Return [x, y] of the center of cell containing provided text 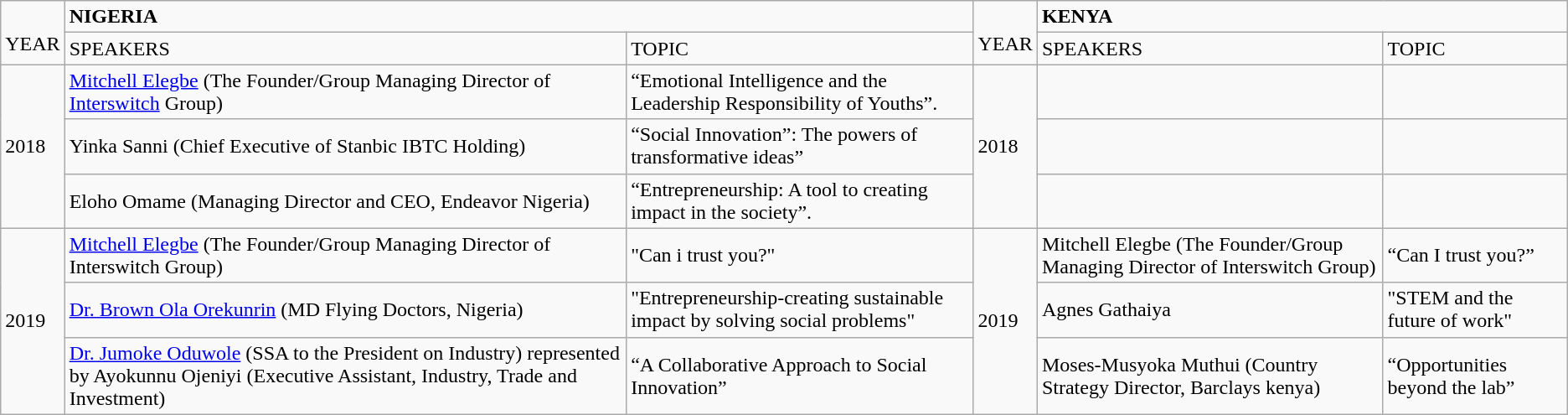
“Emotional Intelligence and the Leadership Responsibility of Youths”. [800, 92]
"STEM and the future of work" [1475, 310]
"Entrepreneurship-creating sustainable impact by solving social problems" [800, 310]
Agnes Gathaiya [1210, 310]
Moses-Musyoka Muthui (Country Strategy Director, Barclays kenya) [1210, 376]
Dr. Brown Ola Orekunrin (MD Flying Doctors, Nigeria) [345, 310]
KENYA [1302, 17]
Dr. Jumoke Oduwole (SSA to the President on Industry) represented by Ayokunnu Ojeniyi (Executive Assistant, Industry, Trade and Investment) [345, 376]
"Can i trust you?" [800, 255]
“Opportunities beyond the lab” [1475, 376]
NIGERIA [519, 17]
Yinka Sanni (Chief Executive of Stanbic IBTC Holding) [345, 146]
Eloho Omame (Managing Director and CEO, Endeavor Nigeria) [345, 201]
“Social Innovation”: The powers of transformative ideas” [800, 146]
“Entrepreneurship: A tool to creating impact in the society”. [800, 201]
“A Collaborative Approach to Social Innovation” [800, 376]
“Can I trust you?” [1475, 255]
